Locate the cell with the specified text and output its [x, y] center coordinate. 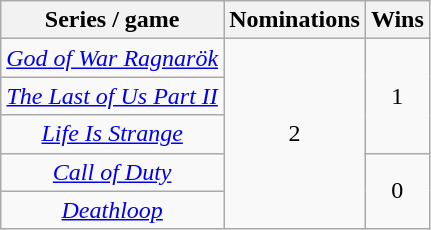
Nominations [295, 20]
Deathloop [112, 210]
The Last of Us Part II [112, 96]
0 [397, 191]
Call of Duty [112, 172]
God of War Ragnarök [112, 58]
1 [397, 96]
Series / game [112, 20]
Wins [397, 20]
2 [295, 134]
Life Is Strange [112, 134]
